Return the (X, Y) coordinate for the center point of the cell that contains the specified text.  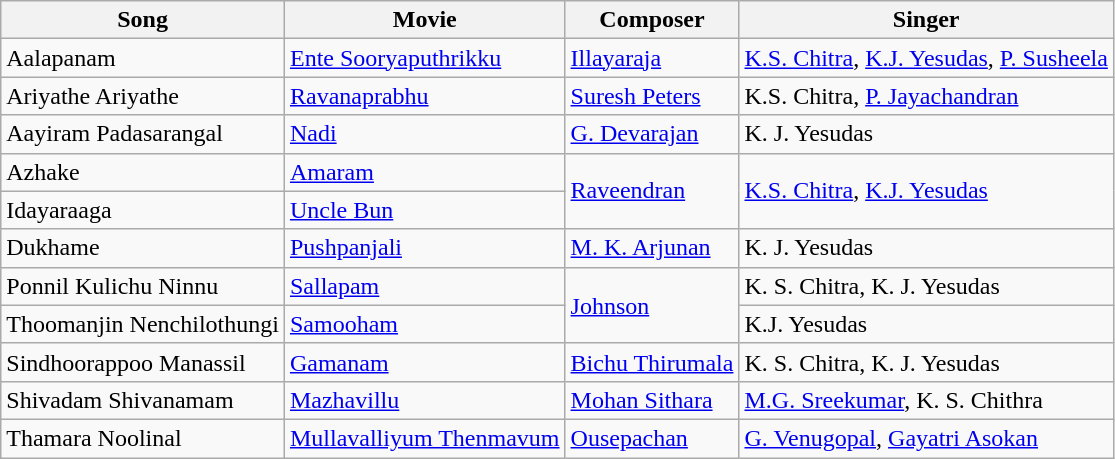
Bichu Thirumala (652, 362)
Ponnil Kulichu Ninnu (143, 286)
Nadi (424, 134)
G. Venugopal, Gayatri Asokan (926, 438)
Singer (926, 20)
Idayaraaga (143, 210)
Illayaraja (652, 58)
Composer (652, 20)
Song (143, 20)
Pushpanjali (424, 248)
Movie (424, 20)
Johnson (652, 305)
Mohan Sithara (652, 400)
Sallapam (424, 286)
K.J. Yesudas (926, 324)
K.S. Chitra, P. Jayachandran (926, 96)
Thoomanjin Nenchilothungi (143, 324)
Ousepachan (652, 438)
Aayiram Padasarangal (143, 134)
Raveendran (652, 191)
Ariyathe Ariyathe (143, 96)
Uncle Bun (424, 210)
Gamanam (424, 362)
M. K. Arjunan (652, 248)
K.S. Chitra, K.J. Yesudas (926, 191)
Suresh Peters (652, 96)
K.S. Chitra, K.J. Yesudas, P. Susheela (926, 58)
M.G. Sreekumar, K. S. Chithra (926, 400)
Mazhavillu (424, 400)
Thamara Noolinal (143, 438)
Aalapanam (143, 58)
Sindhoorappoo Manassil (143, 362)
G. Devarajan (652, 134)
Mullavalliyum Thenmavum (424, 438)
Dukhame (143, 248)
Ente Sooryaputhrikku (424, 58)
Amaram (424, 172)
Ravanaprabhu (424, 96)
Samooham (424, 324)
Shivadam Shivanamam (143, 400)
Azhake (143, 172)
